Determine the (X, Y) coordinate at the center of the cell enclosing the given text.  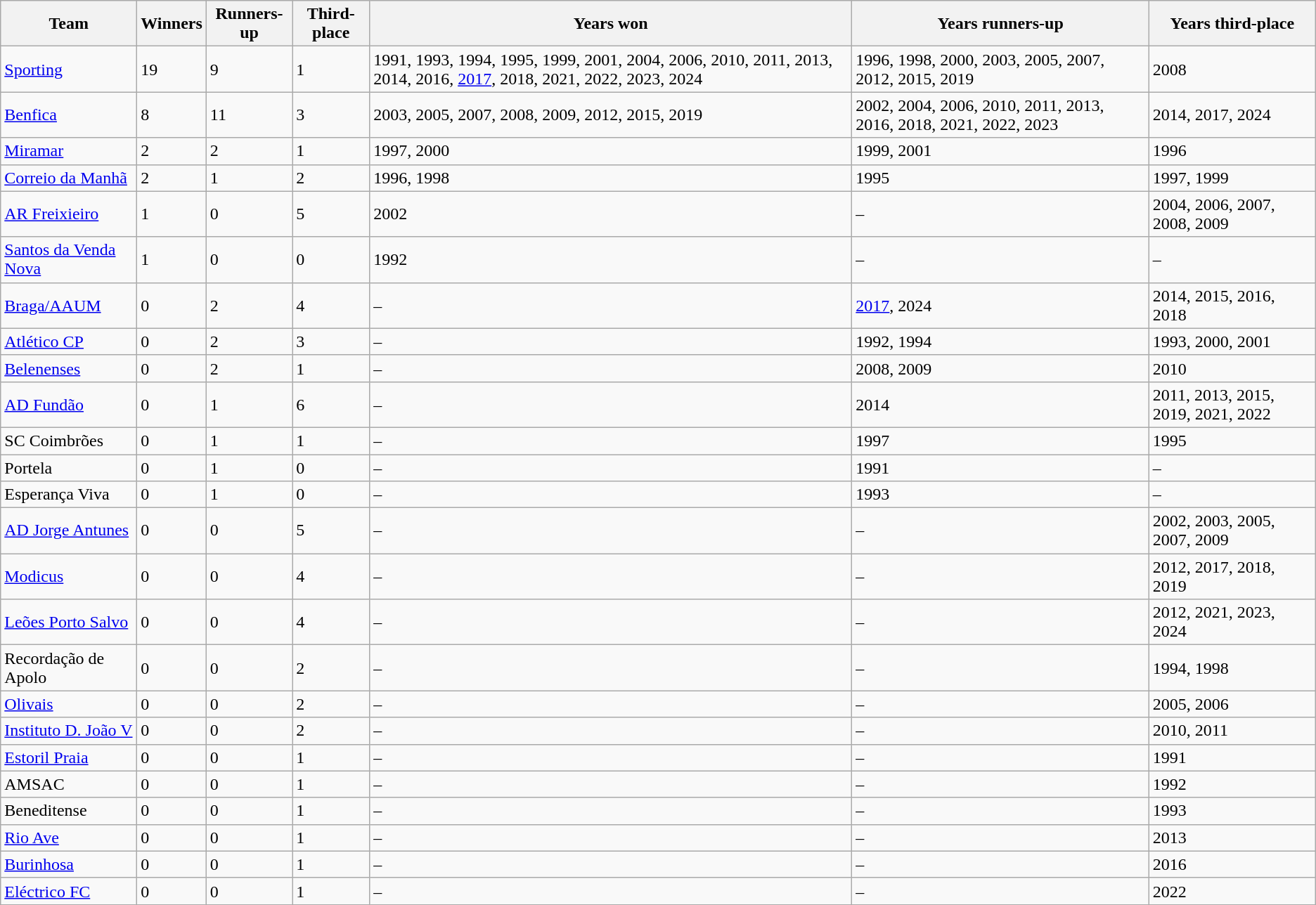
AD Fundão (69, 405)
2008 (1232, 69)
2002, 2004, 2006, 2010, 2011, 2013, 2016, 2018, 2021, 2022, 2023 (1001, 115)
AD Jorge Antunes (69, 531)
1993, 2000, 2001 (1232, 341)
Burinhosa (69, 864)
Olivais (69, 704)
1997 (1001, 441)
Braga/AAUM (69, 305)
19 (172, 69)
2017, 2024 (1001, 305)
2016 (1232, 864)
1996, 1998, 2000, 2003, 2005, 2007, 2012, 2015, 2019 (1001, 69)
AR Freixieiro (69, 214)
2002 (611, 214)
2005, 2006 (1232, 704)
2013 (1232, 838)
Rio Ave (69, 838)
2022 (1232, 891)
Recordação de Apolo (69, 668)
Sporting (69, 69)
Esperança Viva (69, 495)
Atlético CP (69, 341)
2014 (1001, 405)
Correio da Manhã (69, 178)
Portela (69, 467)
2003, 2005, 2007, 2008, 2009, 2012, 2015, 2019 (611, 115)
2012, 2021, 2023, 2024 (1232, 623)
2010, 2011 (1232, 731)
1999, 2001 (1001, 151)
Years runners-up (1001, 24)
8 (172, 115)
Modicus (69, 576)
2002, 2003, 2005, 2007, 2009 (1232, 531)
Beneditense (69, 811)
Benfica (69, 115)
Instituto D. João V (69, 731)
2014, 2015, 2016, 2018 (1232, 305)
1997, 2000 (611, 151)
1996 (1232, 151)
Third-place (331, 24)
Team (69, 24)
Winners (172, 24)
Miramar (69, 151)
Years won (611, 24)
Leões Porto Salvo (69, 623)
1992, 1994 (1001, 341)
AMSAC (69, 784)
Santos da Venda Nova (69, 260)
Belenenses (69, 368)
2004, 2006, 2007, 2008, 2009 (1232, 214)
SC Coimbrões (69, 441)
2011, 2013, 2015, 2019, 2021, 2022 (1232, 405)
1994, 1998 (1232, 668)
Years third-place (1232, 24)
Runners-up (249, 24)
2012, 2017, 2018, 2019 (1232, 576)
2010 (1232, 368)
1991, 1993, 1994, 1995, 1999, 2001, 2004, 2006, 2010, 2011, 2013, 2014, 2016, 2017, 2018, 2021, 2022, 2023, 2024 (611, 69)
2014, 2017, 2024 (1232, 115)
6 (331, 405)
1997, 1999 (1232, 178)
1996, 1998 (611, 178)
9 (249, 69)
Estoril Praia (69, 757)
Eléctrico FC (69, 891)
2008, 2009 (1001, 368)
11 (249, 115)
